From the cell containing the given text, extract its center point as (x, y) coordinate. 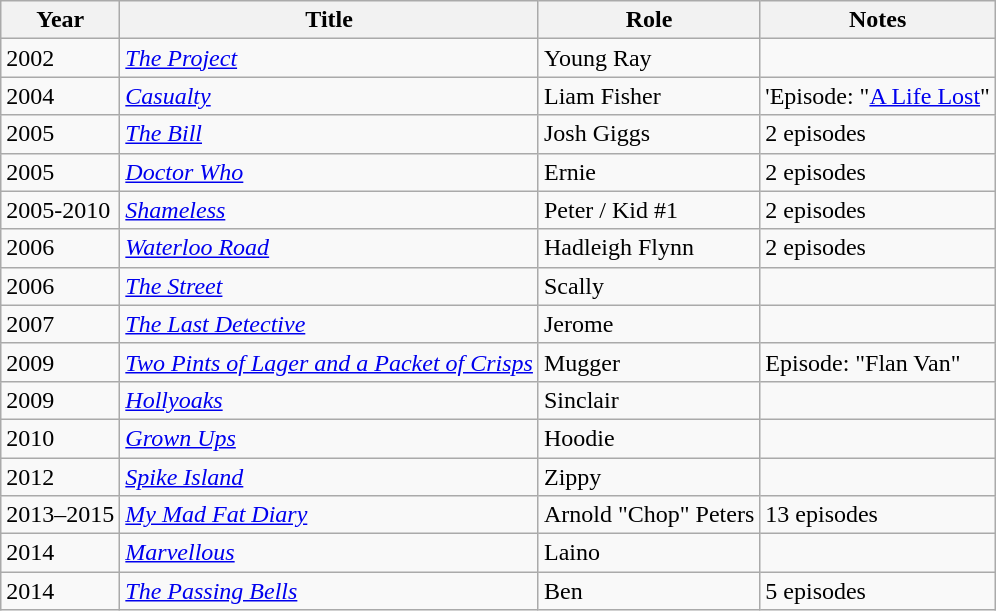
'Episode: "A Life Lost" (878, 96)
2002 (60, 58)
2010 (60, 438)
Grown Ups (330, 438)
Hollyoaks (330, 400)
2007 (60, 324)
Shameless (330, 210)
2012 (60, 477)
Hadleigh Flynn (648, 248)
5 episodes (878, 591)
Notes (878, 20)
Year (60, 20)
Doctor Who (330, 172)
Role (648, 20)
Josh Giggs (648, 134)
Marvellous (330, 553)
2005-2010 (60, 210)
Waterloo Road (330, 248)
Ben (648, 591)
2004 (60, 96)
My Mad Fat Diary (330, 515)
Sinclair (648, 400)
Casualty (330, 96)
Jerome (648, 324)
Scally (648, 286)
Peter / Kid #1 (648, 210)
Episode: "Flan Van" (878, 362)
Spike Island (330, 477)
Mugger (648, 362)
Liam Fisher (648, 96)
The Project (330, 58)
The Last Detective (330, 324)
Laino (648, 553)
Ernie (648, 172)
Hoodie (648, 438)
The Bill (330, 134)
The Street (330, 286)
Zippy (648, 477)
Young Ray (648, 58)
13 episodes (878, 515)
2013–2015 (60, 515)
Title (330, 20)
The Passing Bells (330, 591)
Two Pints of Lager and a Packet of Crisps (330, 362)
Arnold "Chop" Peters (648, 515)
